Return the (X, Y) coordinate for the center point of the cell that contains the specified text.  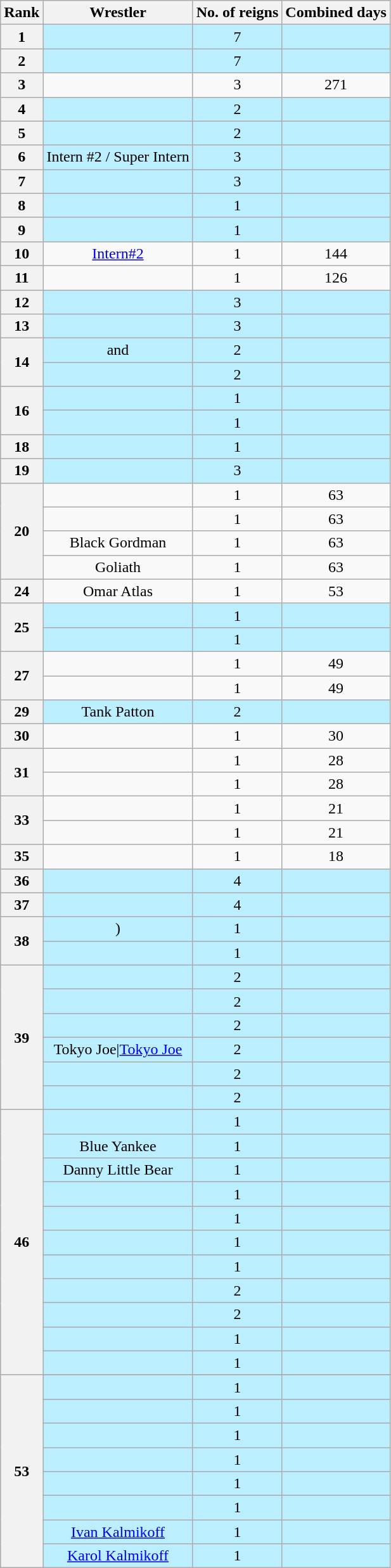
31 (22, 772)
11 (22, 277)
Goliath (118, 567)
Ivan Kalmikoff (118, 1532)
Wrestler (118, 13)
126 (336, 277)
Omar Atlas (118, 591)
Tank Patton (118, 712)
Rank (22, 13)
46 (22, 1243)
271 (336, 85)
14 (22, 362)
39 (22, 1037)
36 (22, 881)
24 (22, 591)
Danny Little Bear (118, 1170)
Tokyo Joe|Tokyo Joe (118, 1049)
10 (22, 253)
29 (22, 712)
27 (22, 675)
Intern#2 (118, 253)
25 (22, 627)
Karol Kalmikoff (118, 1556)
37 (22, 905)
38 (22, 941)
144 (336, 253)
6 (22, 157)
No. of reigns (237, 13)
Blue Yankee (118, 1146)
9 (22, 229)
20 (22, 531)
13 (22, 326)
33 (22, 820)
5 (22, 133)
16 (22, 411)
Black Gordman (118, 543)
) (118, 929)
8 (22, 205)
Intern #2 / Super Intern (118, 157)
19 (22, 471)
Combined days (336, 13)
12 (22, 302)
and (118, 350)
35 (22, 857)
